Determine the [x, y] coordinate at the center of the cell enclosing the given text.  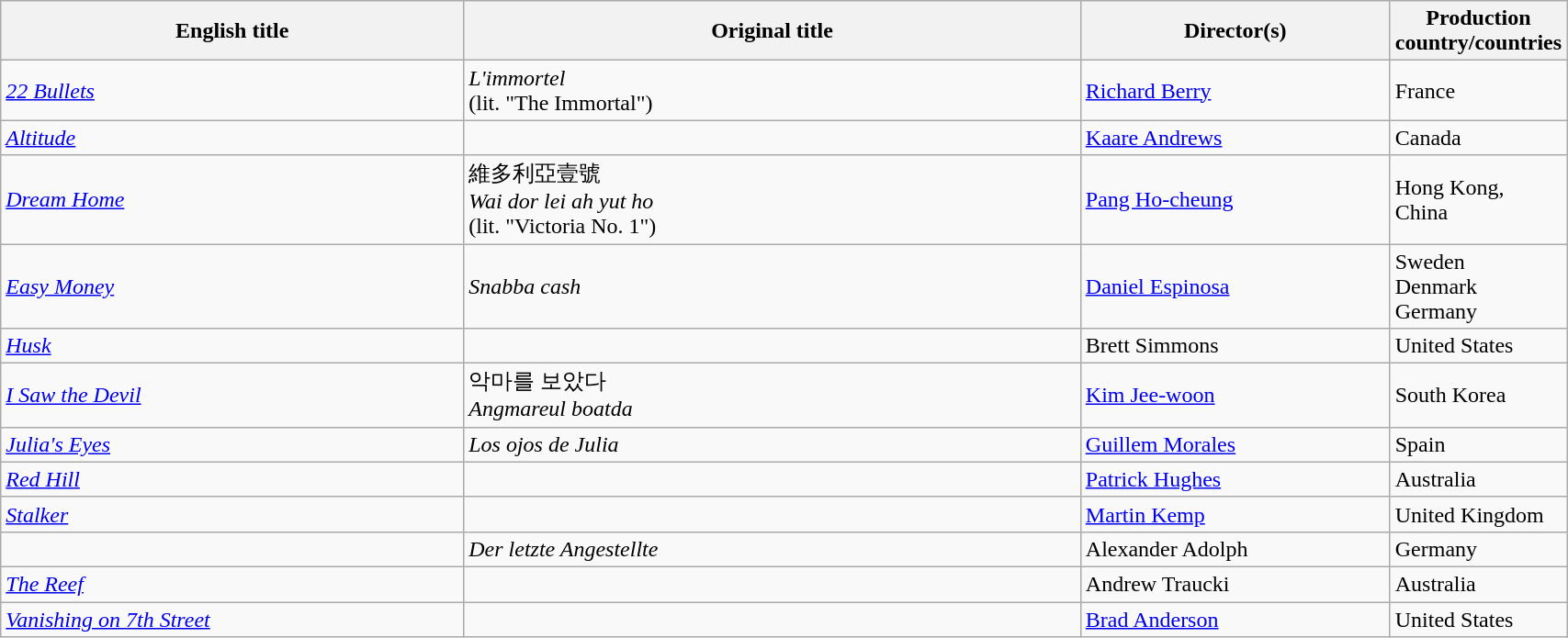
Dream Home [232, 200]
Andrew Traucki [1235, 584]
Stalker [232, 514]
Pang Ho-cheung [1235, 200]
Husk [232, 346]
Martin Kemp [1235, 514]
Altitude [232, 138]
Der letzte Angestellte [773, 549]
維多利亞壹號Wai dor lei ah yut ho(lit. "Victoria No. 1") [773, 200]
22 Bullets [232, 90]
Spain [1478, 444]
United Kingdom [1478, 514]
Daniel Espinosa [1235, 286]
Original title [773, 31]
L'immortel(lit. "The Immortal") [773, 90]
Richard Berry [1235, 90]
Hong Kong, China [1478, 200]
Brad Anderson [1235, 620]
Easy Money [232, 286]
I Saw the Devil [232, 396]
Los ojos de Julia [773, 444]
Production country/countries [1478, 31]
Red Hill [232, 479]
Kaare Andrews [1235, 138]
The Reef [232, 584]
Canada [1478, 138]
English title [232, 31]
Alexander Adolph [1235, 549]
Julia's Eyes [232, 444]
Snabba cash [773, 286]
France [1478, 90]
Vanishing on 7th Street [232, 620]
South Korea [1478, 396]
Kim Jee-woon [1235, 396]
악마를 보았다Angmareul boatda [773, 396]
Patrick Hughes [1235, 479]
Brett Simmons [1235, 346]
SwedenDenmarkGermany [1478, 286]
Guillem Morales [1235, 444]
Director(s) [1235, 31]
Germany [1478, 549]
